Extract the (X, Y) coordinate from the center of the cell holding the provided text.  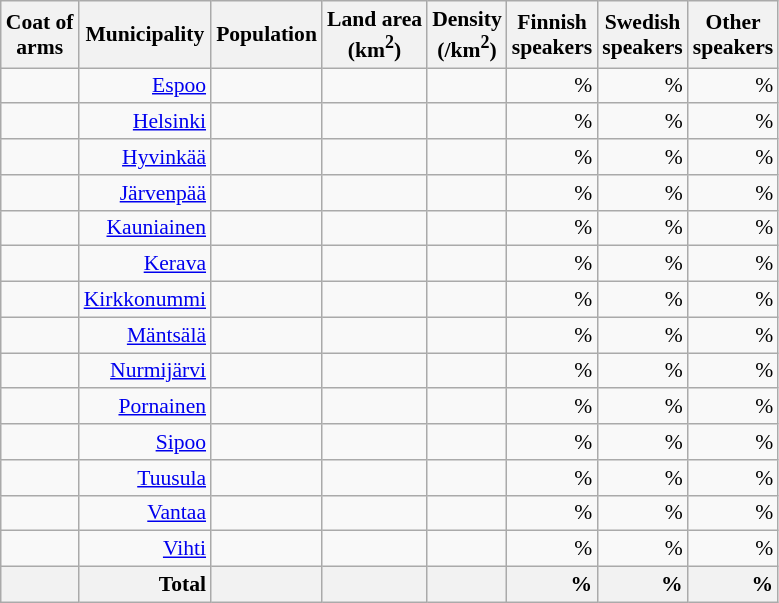
Järvenpää (145, 193)
Sipoo (145, 442)
Kerava (145, 264)
Kauniainen (145, 228)
Land area(km2) (374, 34)
Nurmijärvi (145, 371)
Vantaa (145, 513)
Vihti (145, 549)
Coat ofarms (40, 34)
Municipality (145, 34)
Finnishspeakers (552, 34)
Density(/km2) (467, 34)
Mäntsälä (145, 335)
Kirkkonummi (145, 300)
Espoo (145, 86)
Total (145, 585)
Tuusula (145, 478)
Hyvinkää (145, 157)
Helsinki (145, 122)
Pornainen (145, 407)
Population (266, 34)
Otherspeakers (733, 34)
Swedishspeakers (642, 34)
